Search for the cell housing the specified text and yield its [X, Y] center coordinate. 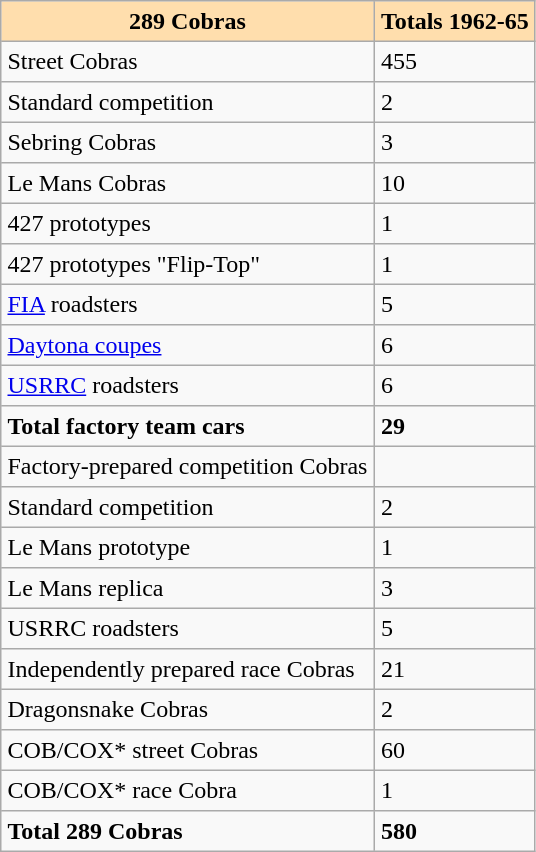
Sebring Cobras [188, 142]
Street Cobras [188, 61]
29 [454, 426]
21 [454, 669]
289 Cobras [188, 21]
455 [454, 61]
Factory-prepared competition Cobras [188, 466]
Le Mans replica [188, 588]
Total 289 Cobras [188, 831]
Total factory team cars [188, 426]
Independently prepared race Cobras [188, 669]
Daytona coupes [188, 345]
10 [454, 183]
Totals 1962-65 [454, 21]
427 prototypes "Flip-Top" [188, 264]
60 [454, 750]
COB/COX* street Cobras [188, 750]
Le Mans prototype [188, 547]
COB/COX* race Cobra [188, 790]
FIA roadsters [188, 304]
580 [454, 831]
Le Mans Cobras [188, 183]
Dragonsnake Cobras [188, 709]
427 prototypes [188, 223]
